Output the (x, y) coordinate of the center of the cell containing the given text.  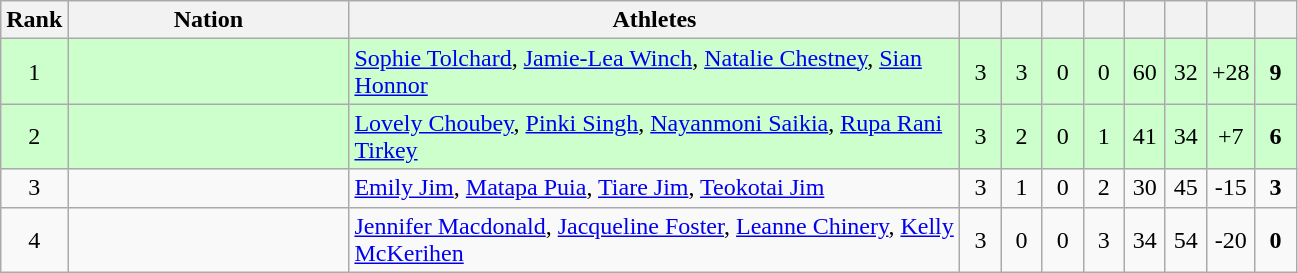
Nation (208, 20)
+7 (1230, 136)
45 (1186, 188)
Emily Jim, Matapa Puia, Tiare Jim, Teokotai Jim (654, 188)
32 (1186, 72)
9 (1276, 72)
60 (1144, 72)
4 (34, 240)
41 (1144, 136)
-20 (1230, 240)
Sophie Tolchard, Jamie-Lea Winch, Natalie Chestney, Sian Honnor (654, 72)
6 (1276, 136)
Athletes (654, 20)
30 (1144, 188)
-15 (1230, 188)
Jennifer Macdonald, Jacqueline Foster, Leanne Chinery, Kelly McKerihen (654, 240)
Lovely Choubey, Pinki Singh, Nayanmoni Saikia, Rupa Rani Tirkey (654, 136)
54 (1186, 240)
+28 (1230, 72)
Rank (34, 20)
